Detect which cell encompasses the target text, then output its (x, y) center coordinate. 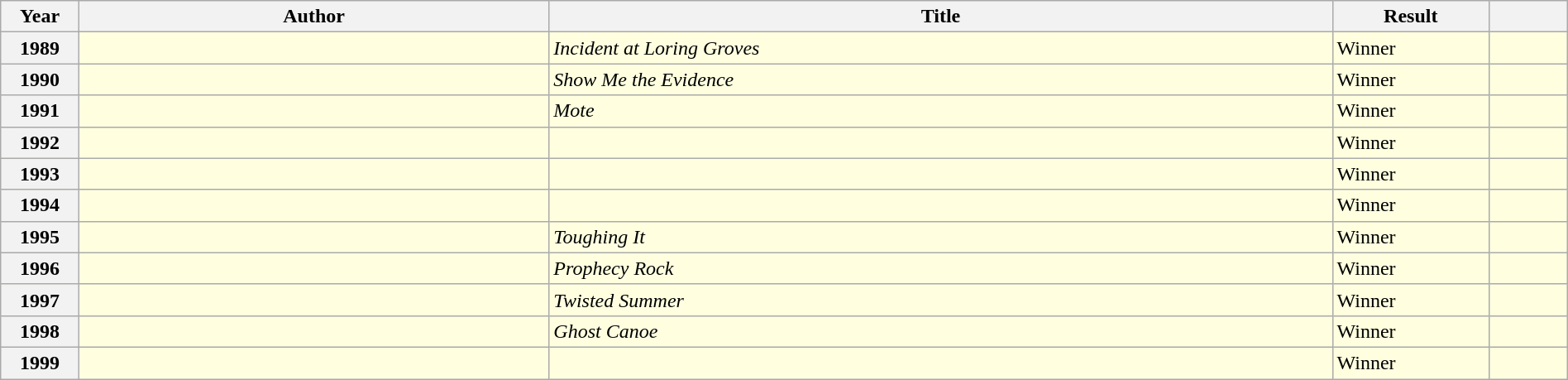
1993 (40, 174)
1998 (40, 331)
Result (1411, 17)
Year (40, 17)
1989 (40, 48)
Mote (941, 111)
1990 (40, 79)
1991 (40, 111)
1999 (40, 363)
Author (313, 17)
Title (941, 17)
1994 (40, 205)
1996 (40, 268)
1995 (40, 237)
Ghost Canoe (941, 331)
Prophecy Rock (941, 268)
1992 (40, 142)
Toughing It (941, 237)
1997 (40, 300)
Twisted Summer (941, 300)
Show Me the Evidence (941, 79)
Incident at Loring Groves (941, 48)
